Pinpoint the cell where the given text exists, returning its (x, y) midpoint coordinate. 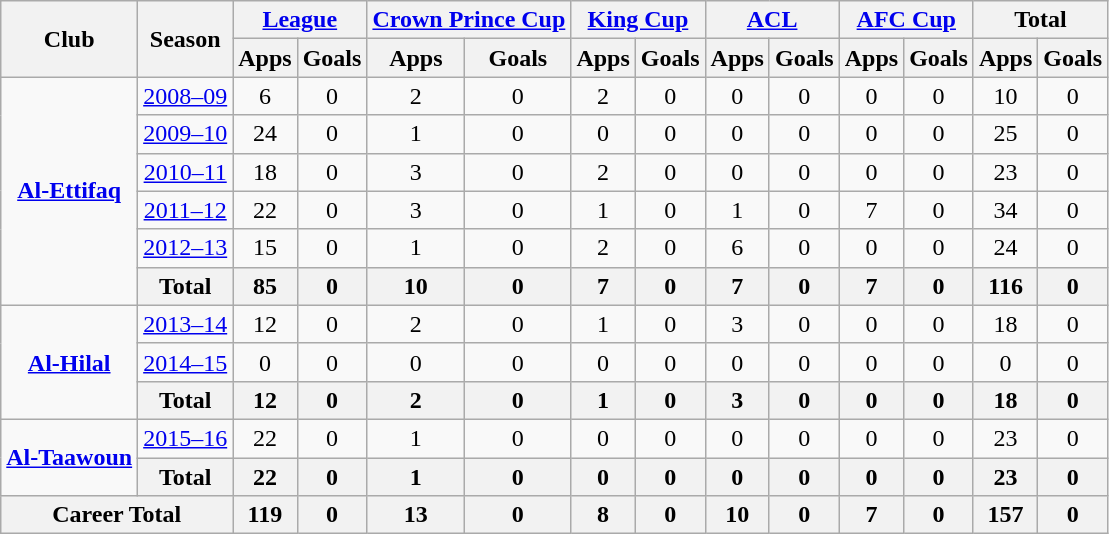
King Cup (638, 20)
2011–12 (186, 210)
85 (265, 286)
13 (416, 515)
League (300, 20)
2013–14 (186, 324)
Club (70, 39)
2009–10 (186, 134)
2015–16 (186, 438)
AFC Cup (906, 20)
Al-Taawoun (70, 457)
2014–15 (186, 362)
119 (265, 515)
8 (603, 515)
25 (1005, 134)
Al-Ettifaq (70, 191)
2010–11 (186, 172)
ACL (772, 20)
2012–13 (186, 248)
157 (1005, 515)
34 (1005, 210)
Al-Hilal (70, 362)
Crown Prince Cup (469, 20)
Season (186, 39)
15 (265, 248)
Career Total (117, 515)
2008–09 (186, 96)
116 (1005, 286)
